Determine the (x, y) coordinate at the center of the cell enclosing the given text.  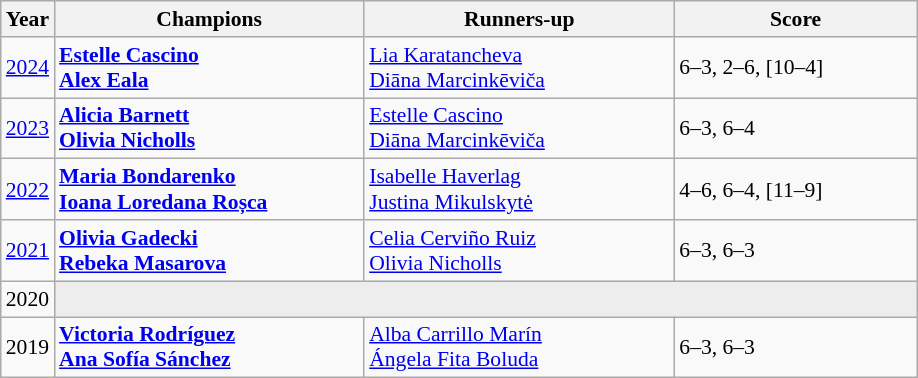
Alicia Barnett Olivia Nicholls (209, 128)
6–3, 2–6, [10–4] (796, 68)
Runners-up (519, 19)
Year (28, 19)
Estelle Cascino Diāna Marcinkēviča (519, 128)
2023 (28, 128)
2022 (28, 190)
2021 (28, 250)
Victoria Rodríguez Ana Sofía Sánchez (209, 348)
2020 (28, 299)
Alba Carrillo Marín Ángela Fita Boluda (519, 348)
6–3, 6–4 (796, 128)
Lia Karatancheva Diāna Marcinkēviča (519, 68)
4–6, 6–4, [11–9] (796, 190)
2024 (28, 68)
2019 (28, 348)
Champions (209, 19)
Estelle Cascino Alex Eala (209, 68)
Olivia Gadecki Rebeka Masarova (209, 250)
Maria Bondarenko Ioana Loredana Roșca (209, 190)
Isabelle Haverlag Justina Mikulskytė (519, 190)
Celia Cerviño Ruiz Olivia Nicholls (519, 250)
Score (796, 19)
